Return [X, Y] of the center of cell containing provided text 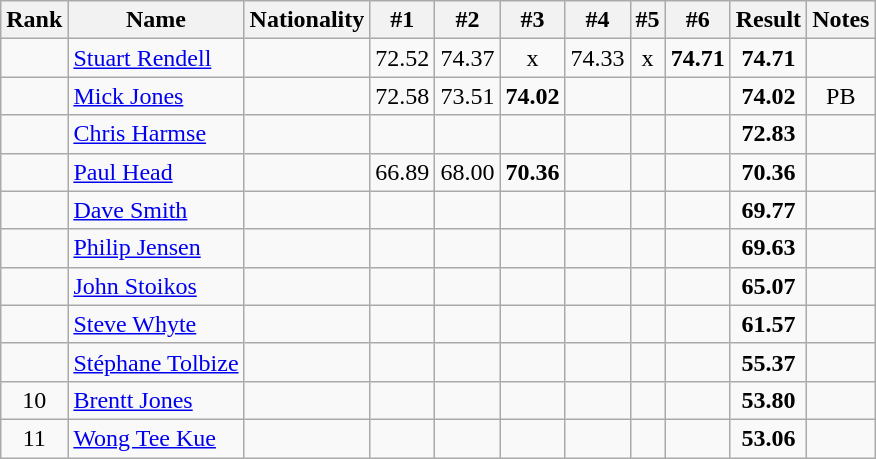
Paul Head [156, 172]
55.37 [768, 362]
Notes [841, 20]
11 [34, 438]
Result [768, 20]
66.89 [402, 172]
#5 [648, 20]
#4 [598, 20]
72.58 [402, 96]
61.57 [768, 324]
73.51 [468, 96]
65.07 [768, 286]
74.33 [598, 58]
10 [34, 400]
John Stoikos [156, 286]
Philip Jensen [156, 248]
PB [841, 96]
#3 [532, 20]
68.00 [468, 172]
72.83 [768, 134]
Name [156, 20]
53.80 [768, 400]
Rank [34, 20]
Chris Harmse [156, 134]
Mick Jones [156, 96]
Dave Smith [156, 210]
Steve Whyte [156, 324]
Brentt Jones [156, 400]
69.63 [768, 248]
Stéphane Tolbize [156, 362]
#6 [698, 20]
Stuart Rendell [156, 58]
74.37 [468, 58]
69.77 [768, 210]
53.06 [768, 438]
72.52 [402, 58]
#2 [468, 20]
Wong Tee Kue [156, 438]
#1 [402, 20]
Nationality [307, 20]
